Pinpoint the cell where the given text exists, returning its [x, y] midpoint coordinate. 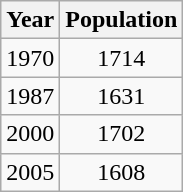
Year [30, 20]
Population [122, 20]
1702 [122, 134]
1714 [122, 58]
1970 [30, 58]
2000 [30, 134]
1608 [122, 172]
2005 [30, 172]
1631 [122, 96]
1987 [30, 96]
